Extract the [x, y] coordinate from the center of the cell holding the provided text.  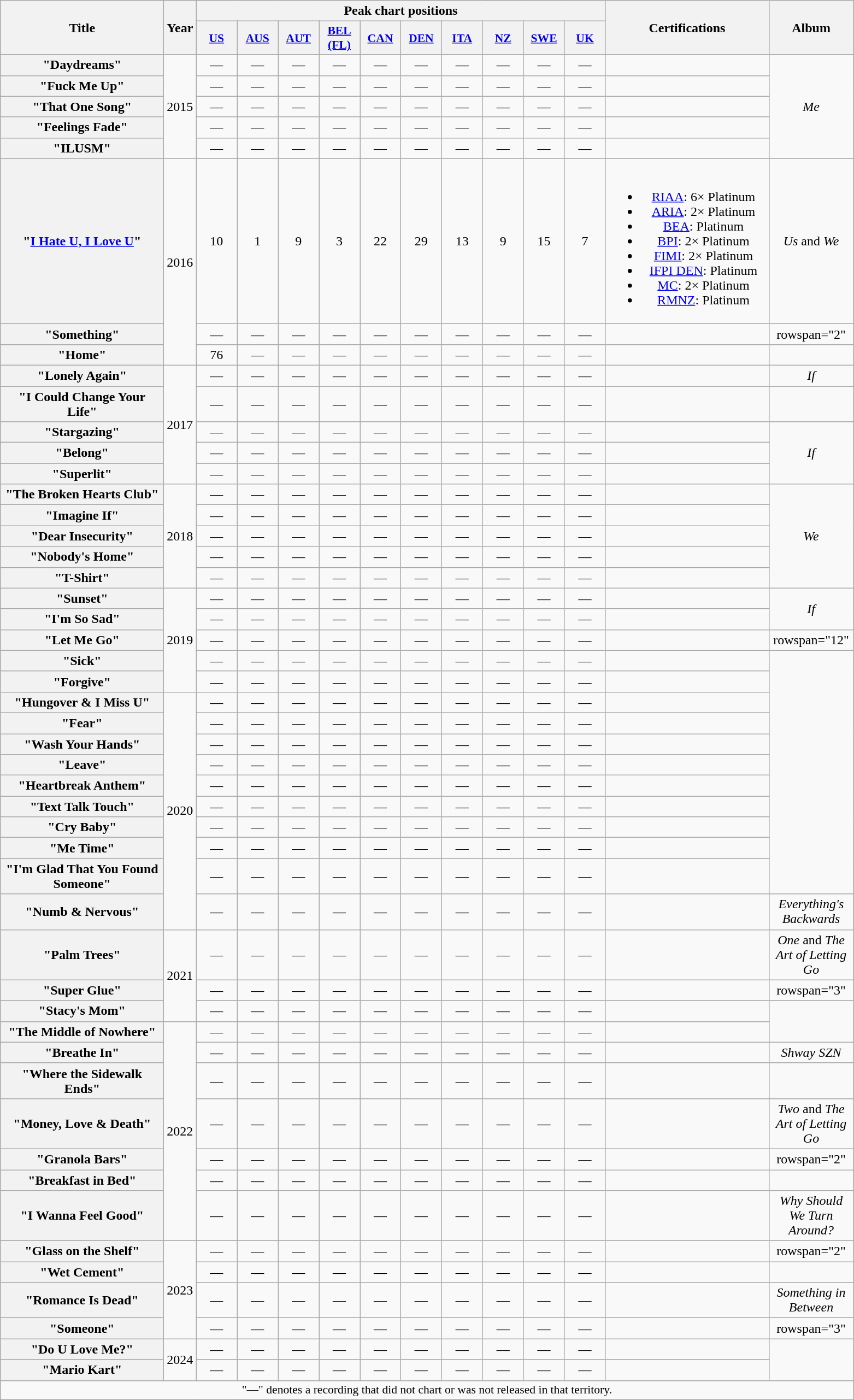
Everything's Backwards [811, 911]
2019 [180, 640]
"Stacy's Mom" [82, 1011]
"Someone" [82, 1328]
"Wash Your Hands" [82, 744]
"Cry Baby" [82, 827]
"I Wanna Feel Good" [82, 1216]
"Hungover & I Miss U" [82, 702]
BEL(FL) [340, 38]
Year [180, 27]
"Daydreams" [82, 65]
"Palm Trees" [82, 955]
"Money, Love & Death" [82, 1123]
2017 [180, 424]
"Breathe In" [82, 1052]
DEN [421, 38]
"T-Shirt" [82, 578]
Title [82, 27]
"Do U Love Me?" [82, 1349]
"ILUSM" [82, 148]
15 [544, 241]
"Breakfast in Bed" [82, 1180]
"Granola Bars" [82, 1159]
"Where the Sidewalk Ends" [82, 1081]
"Nobody's Home" [82, 557]
UK [585, 38]
RIAA: 6× PlatinumARIA: 2× PlatinumBEA: PlatinumBPI: 2× PlatinumFIMI: 2× PlatinumIFPI DEN: PlatinumMC: 2× PlatinumRMNZ: Platinum [687, 241]
Something in Between [811, 1301]
"Lonely Again" [82, 375]
"That One Song" [82, 107]
ITA [462, 38]
"Mario Kart" [82, 1370]
1 [258, 241]
Shway SZN [811, 1052]
CAN [380, 38]
10 [216, 241]
"Sick" [82, 661]
2018 [180, 536]
"I'm Glad That You Found Someone" [82, 877]
"Dear Insecurity" [82, 536]
"Fear" [82, 723]
"Leave" [82, 765]
NZ [503, 38]
"Sunset" [82, 598]
2022 [180, 1131]
"Superlit" [82, 474]
13 [462, 241]
"Feelings Fade" [82, 127]
"Stargazing" [82, 432]
"Numb & Nervous" [82, 911]
"Super Glue" [82, 990]
AUS [258, 38]
"Imagine If" [82, 515]
"I Could Change Your Life" [82, 403]
"The Broken Hearts Club" [82, 495]
2021 [180, 975]
"Romance Is Dead" [82, 1301]
"Me Time" [82, 848]
2016 [180, 262]
"Fuck Me Up" [82, 86]
"I Hate U, I Love U" [82, 241]
One and The Art of Letting Go [811, 955]
"Something" [82, 334]
"Heartbreak Anthem" [82, 786]
Why Should We Turn Around? [811, 1216]
"The Middle of Nowhere" [82, 1032]
Certifications [687, 27]
29 [421, 241]
2023 [180, 1290]
rowspan="12" [811, 640]
Peak chart positions [401, 11]
"Belong" [82, 453]
"Let Me Go" [82, 640]
"Text Talk Touch" [82, 807]
2015 [180, 107]
22 [380, 241]
AUT [298, 38]
Album [811, 27]
"Wet Cement" [82, 1272]
We [811, 536]
"Forgive" [82, 681]
2020 [180, 811]
"Glass on the Shelf" [82, 1251]
3 [340, 241]
"Home" [82, 355]
Us and We [811, 241]
"—" denotes a recording that did not chart or was not released in that territory. [427, 1390]
SWE [544, 38]
Two and The Art of Letting Go [811, 1123]
76 [216, 355]
Me [811, 107]
"I'm So Sad" [82, 619]
2024 [180, 1360]
7 [585, 241]
US [216, 38]
